Scan for the cell matching the given text and deliver its (x, y) coordinate at center. 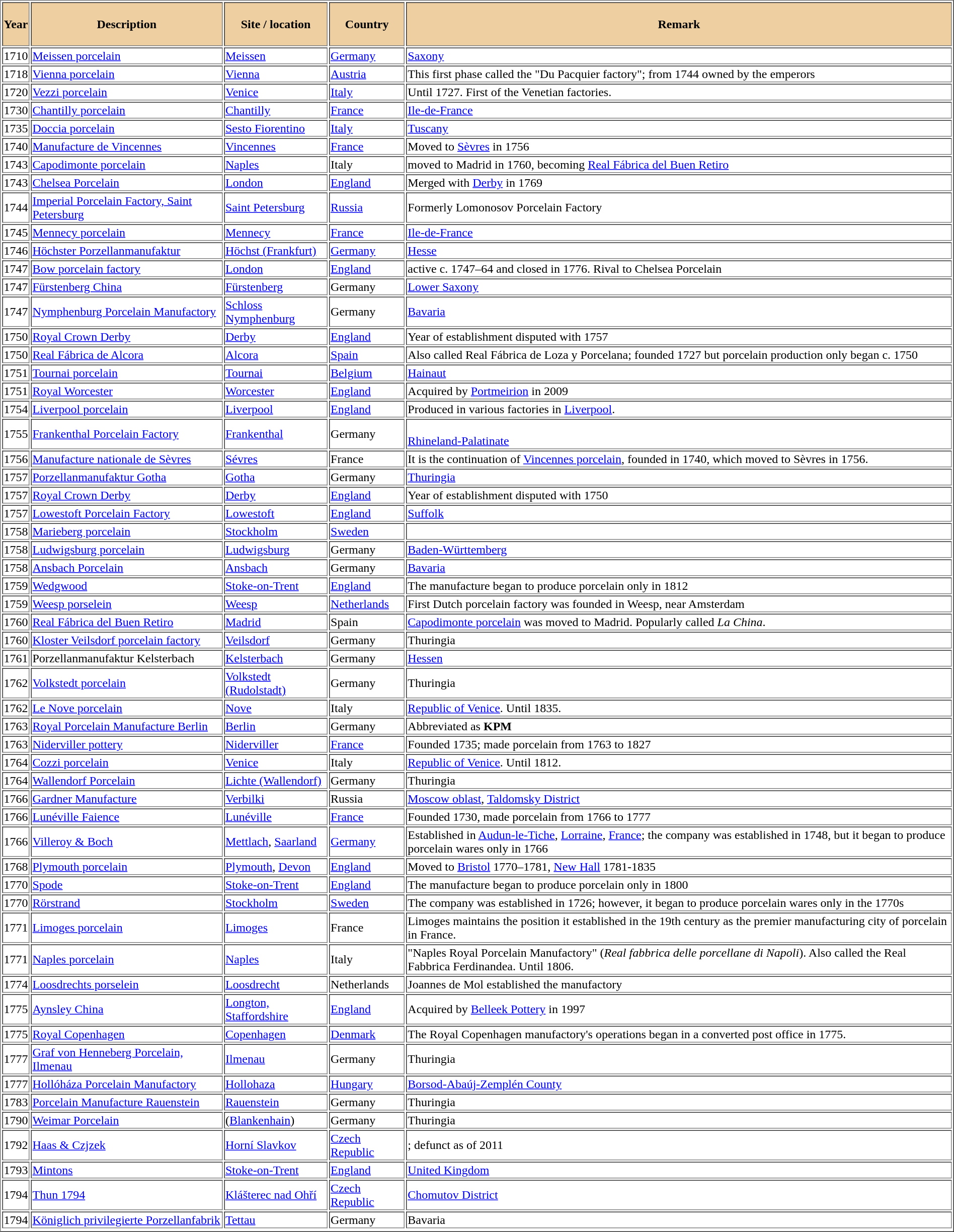
1735 (16, 128)
Alcora (276, 354)
Gardner Manufacture (127, 798)
1718 (16, 73)
Schloss Nymphenburg (276, 312)
Villeroy & Boch (127, 841)
Real Fábrica del Buen Retiro (127, 622)
The company was established in 1726; however, it began to produce porcelain wares only in the 1770s (679, 903)
Loosdrecht (276, 984)
Saxony (679, 55)
United Kingdom (679, 1170)
Hollóháza Porcelain Manufactory (127, 1084)
Austria (367, 73)
Borsod-Abaúj-Zemplén County (679, 1084)
Moved to Bristol 1770–1781, New Hall 1781-1835 (679, 867)
Thun 1794 (127, 1195)
Limoges (276, 928)
Abbreviated as KPM (679, 726)
Loosdrechts porselein (127, 984)
Founded 1735; made porcelain from 1763 to 1827 (679, 744)
Marieberg porcelain (127, 531)
Ansbach Porcelain (127, 568)
Suffolk (679, 513)
Veilsdorf (276, 640)
Hessen (679, 658)
Vezzi porcelain (127, 92)
Horní Slavkov (276, 1145)
Kelsterbach (276, 658)
Also called Real Fábrica de Loza y Porcelana; founded 1727 but porcelain production only began c. 1750 (679, 354)
Lowestoft (276, 513)
Rörstrand (127, 903)
Madrid (276, 622)
Worcester (276, 391)
Plymouth porcelain (127, 867)
Tettau (276, 1220)
Nove (276, 708)
Lunéville (276, 816)
Produced in various factories in Liverpool. (679, 409)
Niderviller (276, 744)
Frankenthal (276, 434)
Rhineland-Palatinate (679, 434)
1792 (16, 1145)
Tuscany (679, 128)
Hainaut (679, 372)
Lunéville Faience (127, 816)
Mennecy (276, 233)
Vienna (276, 73)
1793 (16, 1170)
Aynsley China (127, 1010)
Royal Copenhagen (127, 1034)
Limoges porcelain (127, 928)
Naples porcelain (127, 959)
Niderviller pottery (127, 744)
Liverpool porcelain (127, 409)
Established in Audun-le-Tiche, Lorraine, France; the company was established in 1748, but it began to produce porcelain wares only in 1766 (679, 841)
1756 (16, 459)
Royal Worcester (127, 391)
Porcelain Manufacture Rauenstein (127, 1102)
Acquired by Belleek Pottery in 1997 (679, 1010)
Royal Porcelain Manufacture Berlin (127, 726)
active c. 1747–64 and closed in 1776. Rival to Chelsea Porcelain (679, 269)
Manufacture de Vincennes (127, 146)
The manufacture began to produce porcelain only in 1812 (679, 586)
Cozzi porcelain (127, 762)
Verbilki (276, 798)
Manufacture nationale de Sèvres (127, 459)
Volkstedt (Rudolstadt) (276, 683)
Belgium (367, 372)
Gotha (276, 477)
Kloster Veilsdorf porcelain factory (127, 640)
Chantilly porcelain (127, 110)
Longton, Staffordshire (276, 1010)
Capodimonte porcelain was moved to Madrid. Popularly called La China. (679, 622)
Moved to Sèvres in 1756 (679, 146)
1710 (16, 55)
Ludwigsburg porcelain (127, 550)
Republic of Venice. Until 1812. (679, 762)
Hungary (367, 1084)
Country (367, 24)
Until 1727. First of the Venetian factories. (679, 92)
Joannes de Mol established the manufactory (679, 984)
Bow porcelain factory (127, 269)
1774 (16, 984)
Founded 1730, made porcelain from 1766 to 1777 (679, 816)
"Naples Royal Porcelain Manufactory" (Real fabbrica delle porcellane di Napoli). Also called the Real Fabbrica Ferdinandea. Until 1806. (679, 959)
Fürstenberg (276, 287)
Spode (127, 885)
Ilmenau (276, 1059)
Tournai (276, 372)
Chelsea Porcelain (127, 182)
Acquired by Portmeirion in 2009 (679, 391)
Weesp porselein (127, 604)
Chomutov District (679, 1195)
Fürstenberg China (127, 287)
Moscow oblast, Taldomsky District (679, 798)
Porzellanmanufaktur Gotha (127, 477)
1746 (16, 251)
Site / location (276, 24)
Frankenthal Porcelain Factory (127, 434)
Lowestoft Porcelain Factory (127, 513)
Copenhagen (276, 1034)
1783 (16, 1102)
(Blankenhain) (276, 1120)
Liverpool (276, 409)
Formerly Lomonosov Porcelain Factory (679, 207)
Le Nove porcelain (127, 708)
This first phase called the "Du Pacquier factory"; from 1744 owned by the emperors (679, 73)
Doccia porcelain (127, 128)
Mettlach, Saarland (276, 841)
Hesse (679, 251)
Wallendorf Porcelain (127, 780)
1720 (16, 92)
1754 (16, 409)
Real Fábrica de Alcora (127, 354)
1740 (16, 146)
Hollohaza (276, 1084)
Weimar Porcelain (127, 1120)
Year (16, 24)
Volkstedt porcelain (127, 683)
The Royal Copenhagen manufactory's operations began in a converted post office in 1775. (679, 1034)
Description (127, 24)
1744 (16, 207)
Chantilly (276, 110)
Ansbach (276, 568)
Year of establishment disputed with 1750 (679, 495)
Mennecy porcelain (127, 233)
Year of establishment disputed with 1757 (679, 336)
Mintons (127, 1170)
1755 (16, 434)
Höchst (Frankfurt) (276, 251)
Republic of Venice. Until 1835. (679, 708)
moved to Madrid in 1760, becoming Real Fábrica del Buen Retiro (679, 164)
It is the continuation of Vincennes porcelain, founded in 1740, which moved to Sèvres in 1756. (679, 459)
First Dutch porcelain factory was founded in Weesp, near Amsterdam (679, 604)
Denmark (367, 1034)
Saint Petersburg (276, 207)
Porzellanmanufaktur Kelsterbach (127, 658)
1768 (16, 867)
Tournai porcelain (127, 372)
Remark (679, 24)
; defunct as of 2011 (679, 1145)
Plymouth, Devon (276, 867)
Nymphenburg Porcelain Manufactory (127, 312)
Meissen porcelain (127, 55)
Baden-Württemberg (679, 550)
Capodimonte porcelain (127, 164)
Berlin (276, 726)
Haas & Czjzek (127, 1145)
Lower Saxony (679, 287)
Imperial Porcelain Factory, Saint Petersburg (127, 207)
Rauenstein (276, 1102)
Sesto Fiorentino (276, 128)
Sévres (276, 459)
Vincennes (276, 146)
Meissen (276, 55)
Höchster Porzellanmanufaktur (127, 251)
Wedgwood (127, 586)
Klášterec nad Ohří (276, 1195)
Ludwigsburg (276, 550)
Königlich privilegierte Porzellanfabrik (127, 1220)
1745 (16, 233)
The manufacture began to produce porcelain only in 1800 (679, 885)
Lichte (Wallendorf) (276, 780)
Weesp (276, 604)
1761 (16, 658)
Merged with Derby in 1769 (679, 182)
Graf von Henneberg Porcelain, Ilmenau (127, 1059)
Vienna porcelain (127, 73)
1790 (16, 1120)
Limoges maintains the position it established in the 19th century as the premier manufacturing city of porcelain in France. (679, 928)
1730 (16, 110)
